Extract the (x, y) coordinate from the center of the cell holding the provided text.  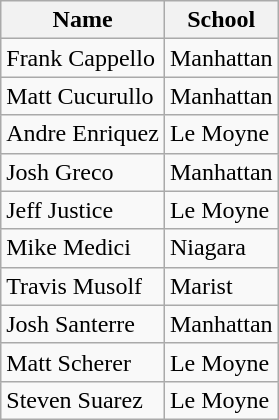
Name (83, 20)
School (221, 20)
Matt Scherer (83, 362)
Jeff Justice (83, 210)
Matt Cucurullo (83, 96)
Mike Medici (83, 248)
Travis Musolf (83, 286)
Frank Cappello (83, 58)
Marist (221, 286)
Niagara (221, 248)
Josh Greco (83, 172)
Steven Suarez (83, 400)
Andre Enriquez (83, 134)
Josh Santerre (83, 324)
